Locate the cell with the specified text and output its [X, Y] center coordinate. 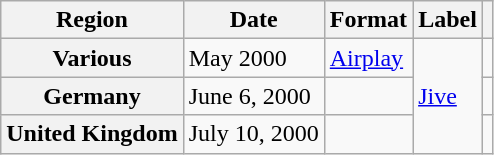
July 10, 2000 [254, 134]
United Kingdom [92, 134]
Germany [92, 96]
Various [92, 58]
Date [254, 20]
May 2000 [254, 58]
Region [92, 20]
June 6, 2000 [254, 96]
Jive [448, 96]
Airplay [368, 58]
Label [448, 20]
Format [368, 20]
